Provide the [x, y] coordinate of the cell's center where the given text is located.  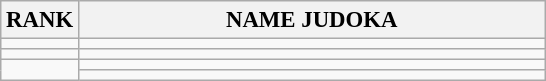
NAME JUDOKA [312, 20]
RANK [40, 20]
